Provide the (X, Y) coordinate of the cell's center where the given text is located.  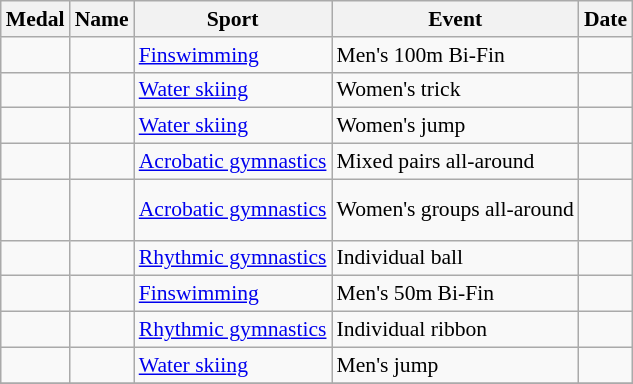
Name (102, 19)
Men's jump (456, 365)
Medal (36, 19)
Individual ball (456, 258)
Sport (233, 19)
Mixed pairs all-around (456, 162)
Women's trick (456, 90)
Women's groups all-around (456, 210)
Date (606, 19)
Women's jump (456, 126)
Event (456, 19)
Men's 100m Bi-Fin (456, 55)
Individual ribbon (456, 330)
Men's 50m Bi-Fin (456, 294)
